Search for the cell housing the specified text and yield its (X, Y) center coordinate. 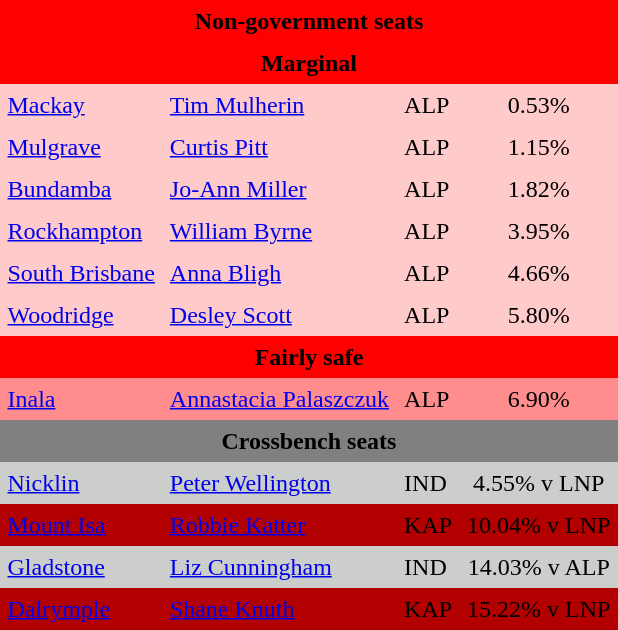
Jo-Ann Miller (279, 190)
0.53% (539, 106)
Mackay (81, 106)
Peter Wellington (279, 484)
5.80% (539, 316)
Liz Cunningham (279, 568)
Non-government seats (309, 22)
Robbie Katter (279, 526)
Woodridge (81, 316)
Inala (81, 400)
Mount Isa (81, 526)
1.82% (539, 190)
1.15% (539, 148)
KAP (428, 526)
South Brisbane (81, 274)
4.66% (539, 274)
4.55% v LNP (539, 484)
William Byrne (279, 232)
10.04% v LNP (539, 526)
3.95% (539, 232)
Nicklin (81, 484)
Fairly safe (309, 358)
Annastacia Palaszczuk (279, 400)
6.90% (539, 400)
Gladstone (81, 568)
Desley Scott (279, 316)
Marginal (309, 64)
Rockhampton (81, 232)
Crossbench seats (309, 442)
Curtis Pitt (279, 148)
Anna Bligh (279, 274)
Tim Mulherin (279, 106)
Mulgrave (81, 148)
Bundamba (81, 190)
14.03% v ALP (539, 568)
